Locate the cell with the specified text and output its [X, Y] center coordinate. 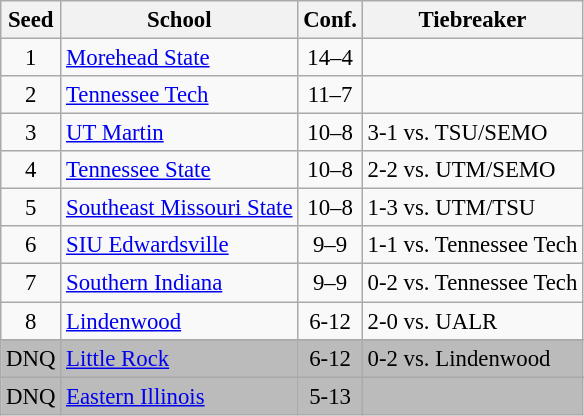
School [180, 20]
2-0 vs. UALR [472, 321]
5-13 [330, 396]
14–4 [330, 58]
3-1 vs. TSU/SEMO [472, 133]
7 [31, 283]
Morehead State [180, 58]
Conf. [330, 20]
Southeast Missouri State [180, 208]
1-1 vs. Tennessee Tech [472, 245]
Tiebreaker [472, 20]
Eastern Illinois [180, 396]
SIU Edwardsville [180, 245]
2 [31, 95]
3 [31, 133]
11–7 [330, 95]
UT Martin [180, 133]
2-2 vs. UTM/SEMO [472, 170]
0-2 vs. Lindenwood [472, 358]
Little Rock [180, 358]
0-2 vs. Tennessee Tech [472, 283]
Tennessee Tech [180, 95]
1-3 vs. UTM/TSU [472, 208]
Tennessee State [180, 170]
8 [31, 321]
Southern Indiana [180, 283]
6 [31, 245]
1 [31, 58]
Seed [31, 20]
5 [31, 208]
4 [31, 170]
Lindenwood [180, 321]
